Pinpoint the cell where the given text exists, returning its (X, Y) midpoint coordinate. 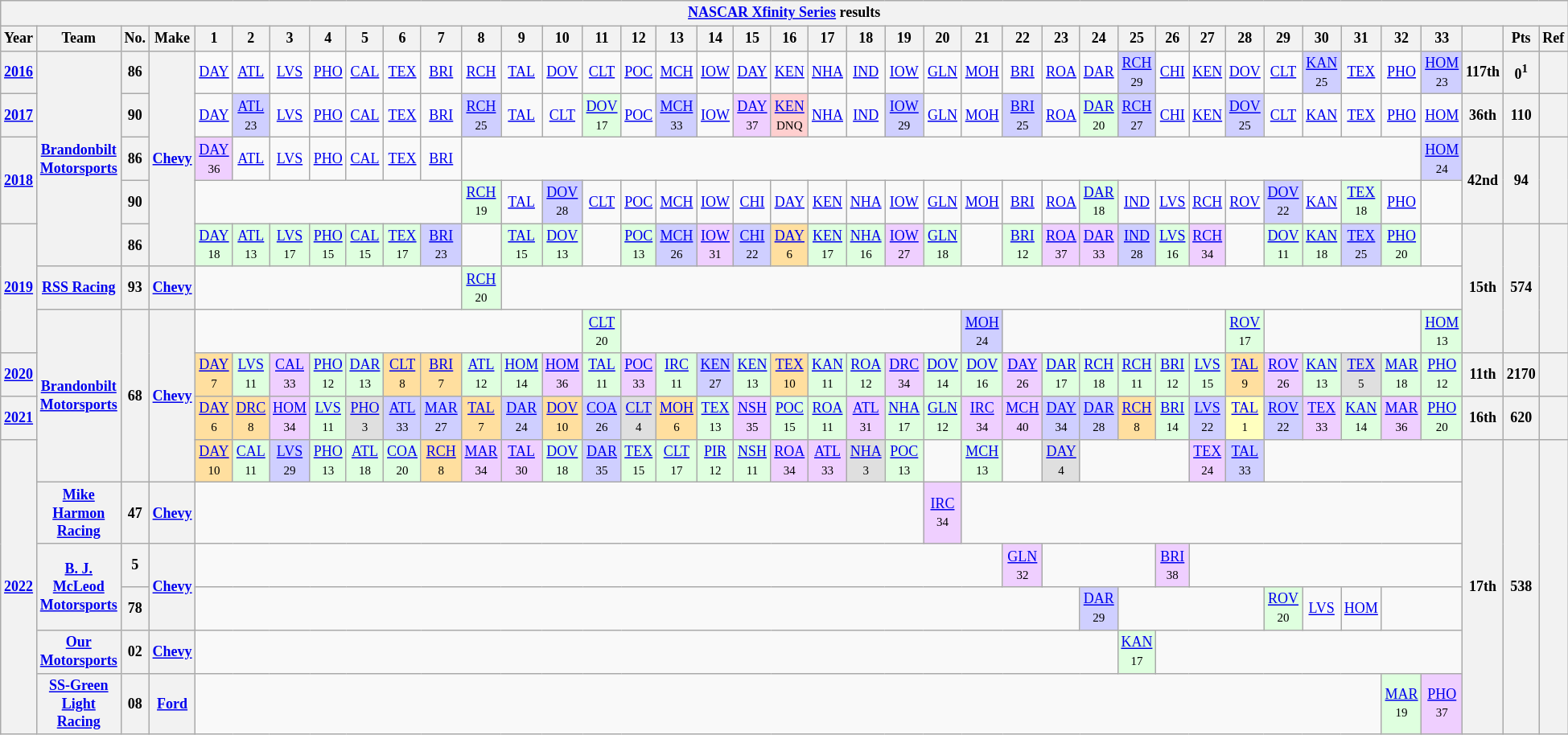
42nd (1484, 180)
SS-Green Light Racing (79, 704)
KENDNQ (790, 116)
DAR17 (1062, 375)
DAY26 (1023, 375)
47 (135, 513)
PIR12 (715, 461)
Ford (172, 704)
BRI38 (1173, 565)
TEX17 (402, 245)
HOM13 (1442, 331)
ATL13 (251, 245)
DAR13 (365, 375)
CLT8 (402, 375)
21 (982, 39)
TEX33 (1322, 417)
36th (1484, 116)
COA26 (602, 417)
1 (214, 39)
HOM14 (521, 375)
28 (1245, 39)
16 (790, 39)
BRI7 (441, 375)
CHI22 (752, 245)
TEX5 (1361, 375)
RCH18 (1099, 375)
DOV11 (1283, 245)
11 (602, 39)
93 (135, 288)
Mike Harmon Racing (79, 513)
2170 (1521, 375)
DAR24 (521, 417)
DOV17 (602, 116)
19 (904, 39)
MAR34 (481, 461)
08 (135, 704)
DAY7 (214, 375)
DAY10 (214, 461)
2020 (19, 375)
23 (1062, 39)
02 (135, 651)
CLT20 (602, 331)
Team (79, 39)
LVS15 (1208, 375)
ROV17 (1245, 331)
CLT17 (677, 461)
NHA3 (866, 461)
26 (1173, 39)
6 (402, 39)
POC15 (790, 417)
29 (1283, 39)
BRI23 (441, 245)
2022 (19, 587)
DOV18 (563, 461)
ROA11 (828, 417)
KAN14 (1361, 417)
KAN25 (1322, 72)
DAY4 (1062, 461)
NHA17 (904, 417)
15 (752, 39)
20 (943, 39)
Year (19, 39)
TEX15 (639, 461)
LVS22 (1208, 417)
Pts (1521, 39)
15th (1484, 288)
KAN17 (1137, 651)
BRI25 (1023, 116)
HOM24 (1442, 158)
MCH33 (677, 116)
16th (1484, 417)
LVS16 (1173, 245)
DOV22 (1283, 202)
Make (172, 39)
TAL11 (602, 375)
DAY34 (1062, 417)
HOM36 (563, 375)
117th (1484, 72)
DAR (1099, 72)
DAR20 (1099, 116)
COA20 (402, 461)
2018 (19, 180)
IND28 (1137, 245)
DOV25 (1245, 116)
DAR33 (1099, 245)
ATL23 (251, 116)
KAN11 (828, 375)
MCH40 (1023, 417)
ROV22 (1283, 417)
TEX13 (715, 417)
CAL33 (290, 375)
PHO3 (365, 417)
KEN17 (828, 245)
18 (866, 39)
IRC11 (677, 375)
KEN13 (752, 375)
NSH11 (752, 461)
2021 (19, 417)
ROA34 (790, 461)
MOH6 (677, 417)
7 (441, 39)
32 (1401, 39)
RCH11 (1137, 375)
DOV28 (563, 202)
ROV (1245, 202)
8 (481, 39)
DOV10 (563, 417)
No. (135, 39)
2017 (19, 116)
LVS29 (290, 461)
Ref (1554, 39)
01 (1521, 72)
TAL15 (521, 245)
TAL1 (1245, 417)
RCH20 (481, 288)
2 (251, 39)
ATL12 (481, 375)
30 (1322, 39)
DRC34 (904, 375)
94 (1521, 180)
ROA37 (1062, 245)
17 (828, 39)
DOV14 (943, 375)
KAN18 (1322, 245)
MAR36 (1401, 417)
DOV16 (982, 375)
DAY36 (214, 158)
11th (1484, 375)
RCH34 (1208, 245)
DAR18 (1099, 202)
BRI14 (1173, 417)
HOM23 (1442, 72)
DAR28 (1099, 417)
9 (521, 39)
TEX24 (1208, 461)
TAL9 (1245, 375)
PHO37 (1442, 704)
PHO13 (328, 461)
MAR27 (441, 417)
14 (715, 39)
KEN27 (715, 375)
LVS17 (290, 245)
IOW29 (904, 116)
GLN18 (943, 245)
NSH35 (752, 417)
TAL33 (1245, 461)
ATL18 (365, 461)
538 (1521, 587)
MOH24 (982, 331)
TEX10 (790, 375)
DRC8 (251, 417)
MAR18 (1401, 375)
DAY37 (752, 116)
IOW31 (715, 245)
POC33 (639, 375)
110 (1521, 116)
CAL15 (365, 245)
12 (639, 39)
GLN12 (943, 417)
31 (1361, 39)
RCH29 (1137, 72)
3 (290, 39)
MAR19 (1401, 704)
33 (1442, 39)
ROV20 (1283, 609)
ATL31 (866, 417)
ROV26 (1283, 375)
24 (1099, 39)
78 (135, 609)
25 (1137, 39)
TEX25 (1361, 245)
DAY18 (214, 245)
MCH13 (982, 461)
RCH25 (481, 116)
4 (328, 39)
RSS Racing (79, 288)
RCH19 (481, 202)
2016 (19, 72)
13 (677, 39)
CLT4 (639, 417)
2019 (19, 288)
RCH27 (1137, 116)
10 (563, 39)
574 (1521, 288)
17th (1484, 587)
MCH26 (677, 245)
22 (1023, 39)
TAL30 (521, 461)
ROA12 (866, 375)
IOW27 (904, 245)
GLN32 (1023, 565)
NHA16 (866, 245)
TEX18 (1361, 202)
CAL11 (251, 461)
KAN13 (1322, 375)
Our Motorsports (79, 651)
B. J. McLeod Motorsports (79, 587)
DAR35 (602, 461)
27 (1208, 39)
HOM34 (290, 417)
620 (1521, 417)
DOV13 (563, 245)
DAR29 (1099, 609)
PHO15 (328, 245)
68 (135, 396)
TAL7 (481, 417)
NASCAR Xfinity Series results (784, 13)
